Detect which cell encompasses the target text, then output its [x, y] center coordinate. 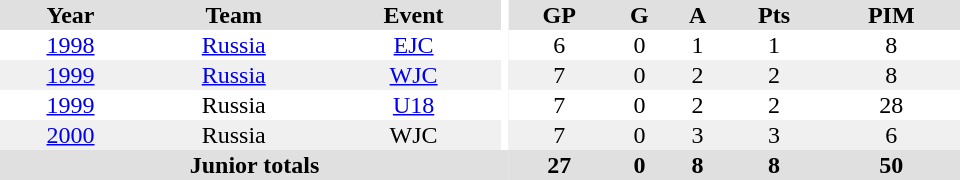
Junior totals [254, 165]
27 [559, 165]
28 [892, 105]
1998 [70, 45]
G [639, 15]
Pts [774, 15]
2000 [70, 135]
Team [234, 15]
Year [70, 15]
U18 [413, 105]
PIM [892, 15]
EJC [413, 45]
50 [892, 165]
GP [559, 15]
A [697, 15]
Event [413, 15]
